Pinpoint the cell where the given text exists, returning its (x, y) midpoint coordinate. 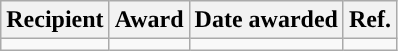
Ref. (370, 20)
Recipient (55, 20)
Award (149, 20)
Date awarded (266, 20)
